Scan for the cell matching the given text and deliver its [X, Y] coordinate at center. 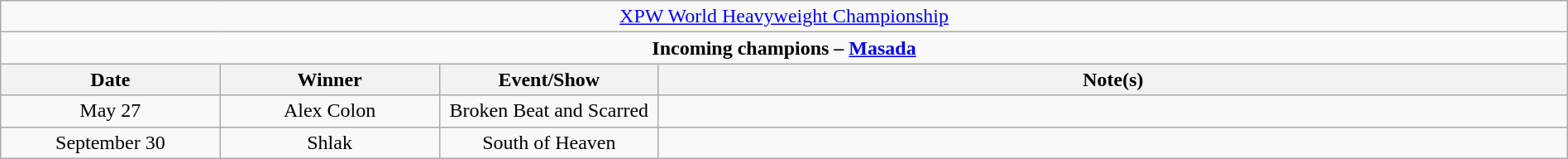
XPW World Heavyweight Championship [784, 17]
Event/Show [549, 79]
Shlak [329, 142]
Winner [329, 79]
Broken Beat and Scarred [549, 111]
Date [111, 79]
South of Heaven [549, 142]
September 30 [111, 142]
May 27 [111, 111]
Alex Colon [329, 111]
Note(s) [1113, 79]
Incoming champions – Masada [784, 48]
